Pinpoint the cell where the given text exists, returning its (X, Y) midpoint coordinate. 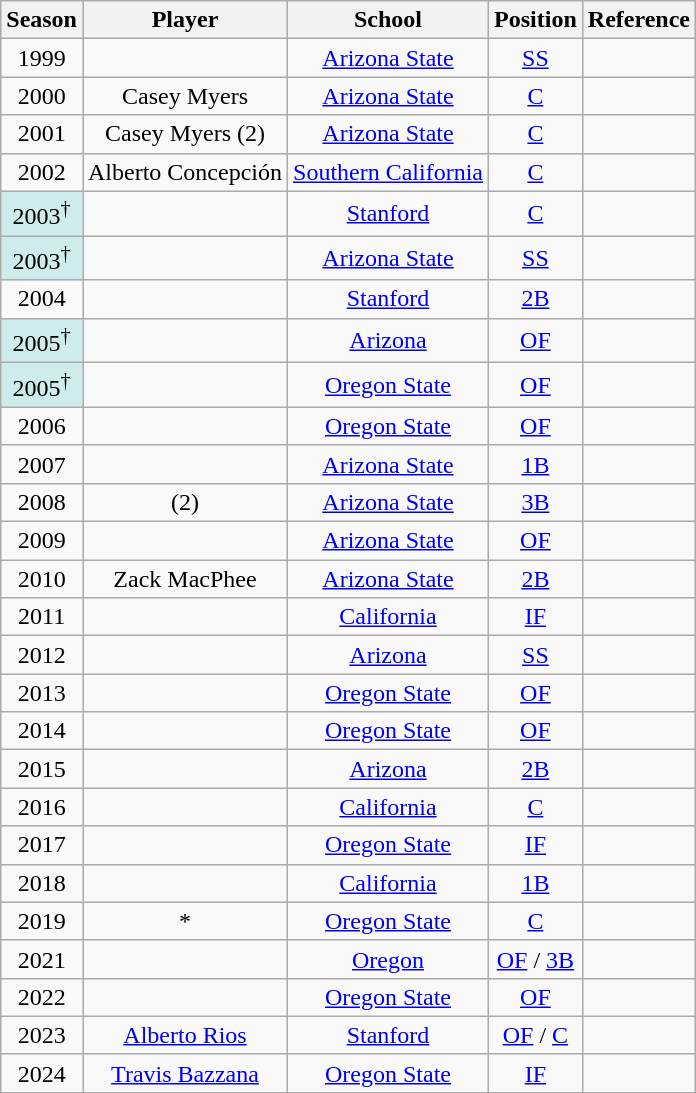
Reference (638, 20)
Alberto Rios (184, 1035)
Southern California (388, 172)
1999 (42, 58)
Season (42, 20)
2013 (42, 693)
2001 (42, 134)
Player (184, 20)
* (184, 921)
2016 (42, 807)
2022 (42, 997)
2012 (42, 655)
OF / 3B (536, 959)
2008 (42, 502)
Casey Myers (184, 96)
2009 (42, 541)
Zack MacPhee (184, 579)
2018 (42, 883)
2004 (42, 299)
Alberto Concepción (184, 172)
School (388, 20)
2011 (42, 617)
(2) (184, 502)
2007 (42, 464)
2015 (42, 769)
OF / C (536, 1035)
2014 (42, 731)
2017 (42, 845)
2006 (42, 426)
2010 (42, 579)
2024 (42, 1073)
2023 (42, 1035)
2002 (42, 172)
2021 (42, 959)
Casey Myers (2) (184, 134)
Travis Bazzana (184, 1073)
Oregon (388, 959)
2019 (42, 921)
3B (536, 502)
Position (536, 20)
2000 (42, 96)
